Scan for the cell matching the given text and deliver its (x, y) coordinate at center. 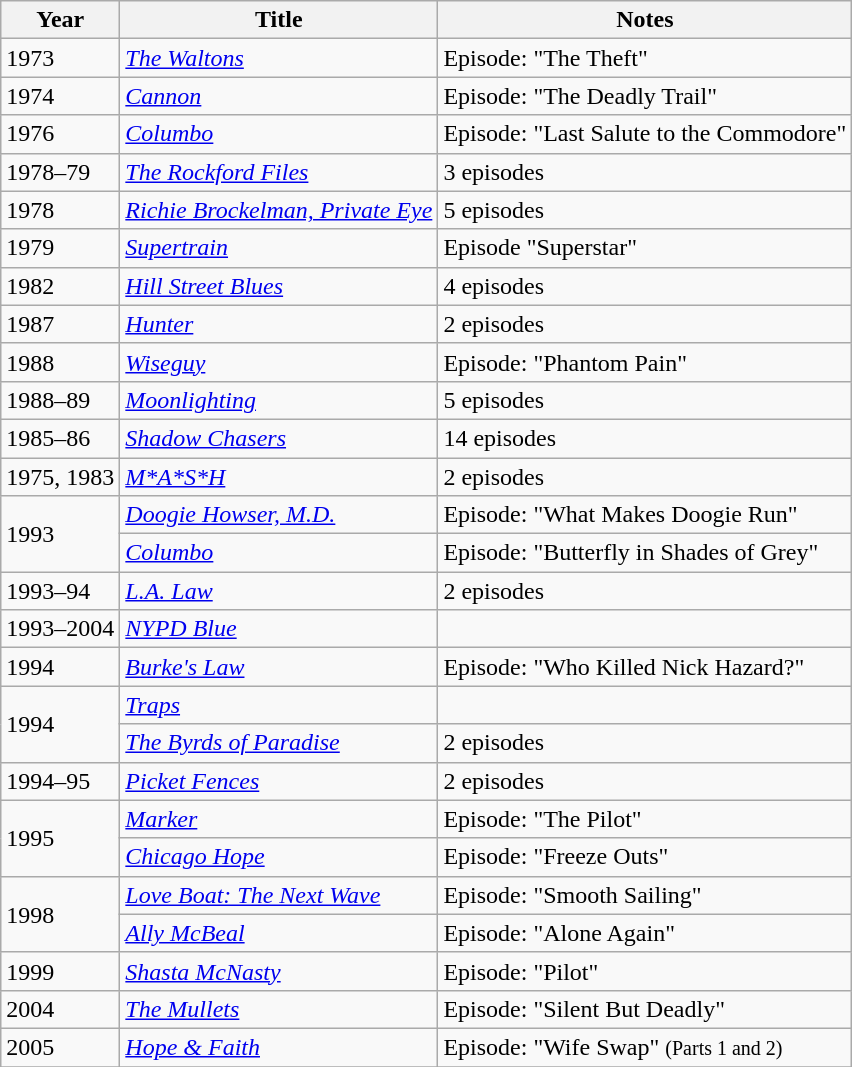
Episode: "Silent But Deadly" (645, 1009)
14 episodes (645, 438)
1998 (60, 914)
Hope & Faith (279, 1047)
3 episodes (645, 172)
1978 (60, 210)
Episode: "Butterfly in Shades of Grey" (645, 553)
Notes (645, 20)
1974 (60, 96)
Episode: "Pilot" (645, 971)
Wiseguy (279, 362)
Title (279, 20)
Episode: "The Theft" (645, 58)
The Waltons (279, 58)
Episode "Superstar" (645, 248)
1994–95 (60, 781)
1975, 1983 (60, 477)
Chicago Hope (279, 857)
Cannon (279, 96)
1979 (60, 248)
1993–94 (60, 591)
Episode: "The Pilot" (645, 819)
1976 (60, 134)
4 episodes (645, 286)
1973 (60, 58)
2005 (60, 1047)
Picket Fences (279, 781)
1999 (60, 971)
1987 (60, 324)
Episode: "What Makes Doogie Run" (645, 515)
Supertrain (279, 248)
Episode: "Alone Again" (645, 933)
Moonlighting (279, 400)
Shadow Chasers (279, 438)
1988 (60, 362)
Episode: "The Deadly Trail" (645, 96)
1993 (60, 534)
Year (60, 20)
Shasta McNasty (279, 971)
Hill Street Blues (279, 286)
Doogie Howser, M.D. (279, 515)
Episode: "Freeze Outs" (645, 857)
Episode: "Smooth Sailing" (645, 895)
Marker (279, 819)
Burke's Law (279, 667)
Episode: "Phantom Pain" (645, 362)
NYPD Blue (279, 629)
1993–2004 (60, 629)
Episode: "Wife Swap" (Parts 1 and 2) (645, 1047)
2004 (60, 1009)
1978–79 (60, 172)
1995 (60, 838)
The Byrds of Paradise (279, 743)
Episode: "Who Killed Nick Hazard?" (645, 667)
1982 (60, 286)
M*A*S*H (279, 477)
Episode: "Last Salute to the Commodore" (645, 134)
1988–89 (60, 400)
The Rockford Files (279, 172)
Ally McBeal (279, 933)
Hunter (279, 324)
L.A. Law (279, 591)
1985–86 (60, 438)
Richie Brockelman, Private Eye (279, 210)
The Mullets (279, 1009)
Love Boat: The Next Wave (279, 895)
Traps (279, 705)
